Scan for the cell matching the given text and deliver its [X, Y] coordinate at center. 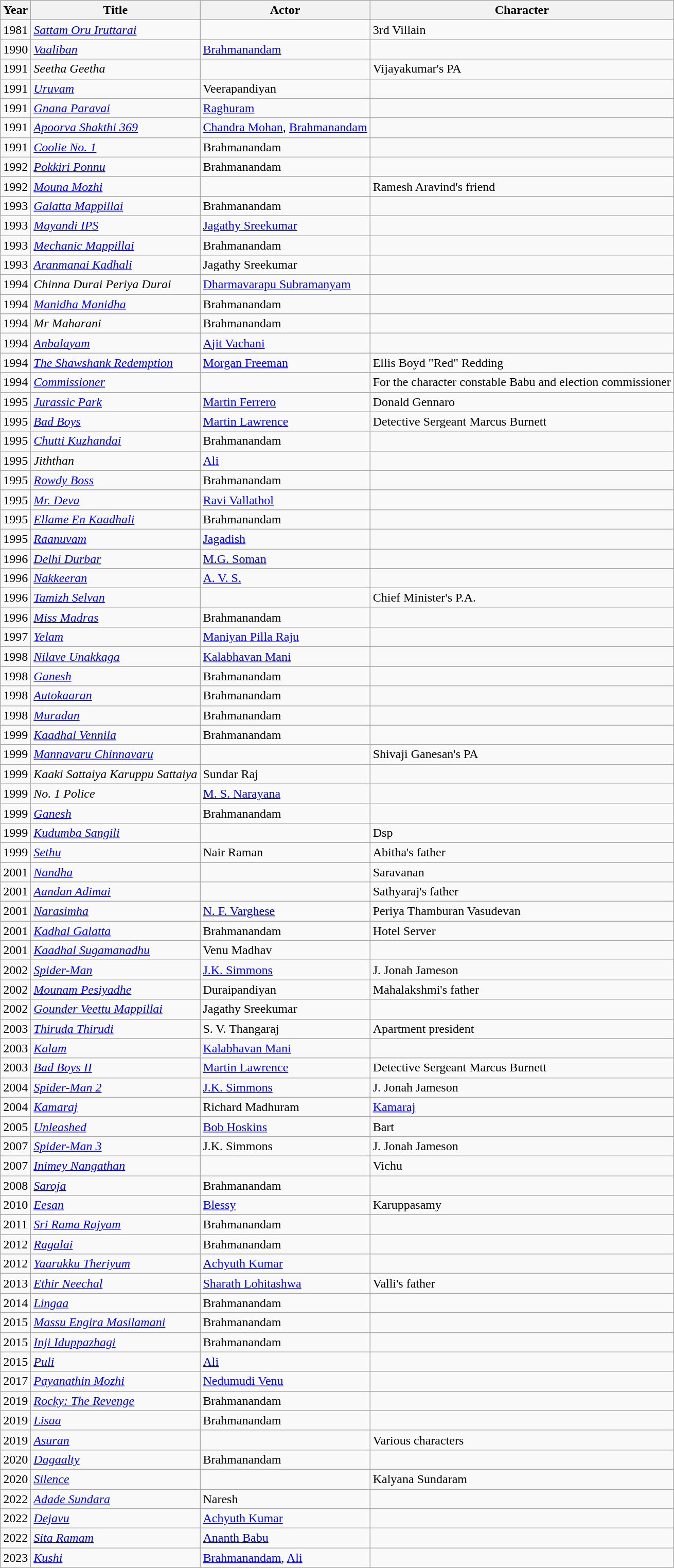
Kadhal Galatta [115, 931]
Unleashed [115, 1126]
Spider-Man 2 [115, 1087]
Autokaaran [115, 696]
Chandra Mohan, Brahmanandam [285, 128]
Muradan [115, 715]
Sundar Raj [285, 774]
2010 [15, 1205]
Kaadhal Vennila [115, 735]
Yaarukku Theriyum [115, 1264]
Morgan Freeman [285, 363]
Manidha Manidha [115, 304]
3rd Villain [522, 30]
2023 [15, 1558]
Massu Engira Masilamani [115, 1323]
Sattam Oru Iruttarai [115, 30]
Martin Ferrero [285, 402]
Dejavu [115, 1519]
Nilave Unakkaga [115, 657]
Inimey Nangathan [115, 1166]
Spider-Man 3 [115, 1146]
Mannavaru Chinnavaru [115, 754]
Sharath Lohitashwa [285, 1283]
Kalyana Sundaram [522, 1479]
Various characters [522, 1440]
2013 [15, 1283]
Naresh [285, 1499]
Anbalayam [115, 343]
Mayandi IPS [115, 225]
1990 [15, 49]
Hotel Server [522, 931]
M.G. Soman [285, 558]
Nair Raman [285, 852]
Eesan [115, 1205]
Ellis Boyd "Red" Redding [522, 363]
Title [115, 10]
Adade Sundara [115, 1499]
Valli's father [522, 1283]
2017 [15, 1381]
Chutti Kuzhandai [115, 441]
Nakkeeran [115, 578]
Brahmanandam, Ali [285, 1558]
Vijayakumar's PA [522, 69]
Mr Maharani [115, 324]
A. V. S. [285, 578]
Sethu [115, 852]
Dsp [522, 833]
Veerapandiyan [285, 89]
2014 [15, 1303]
S. V. Thangaraj [285, 1029]
Bad Boys [115, 421]
The Shawshank Redemption [115, 363]
Mounam Pesiyadhe [115, 990]
Payanathin Mozhi [115, 1381]
Aandan Adimai [115, 892]
Year [15, 10]
Raghuram [285, 108]
M. S. Narayana [285, 794]
Lisaa [115, 1420]
Chinna Durai Periya Durai [115, 285]
Thiruda Thirudi [115, 1029]
Puli [115, 1362]
Donald Gennaro [522, 402]
Nedumudi Venu [285, 1381]
1997 [15, 637]
Blessy [285, 1205]
Jurassic Park [115, 402]
Ananth Babu [285, 1538]
Apoorva Shakthi 369 [115, 128]
Miss Madras [115, 618]
Asuran [115, 1440]
Saravanan [522, 872]
Chief Minister's P.A. [522, 598]
Shivaji Ganesan's PA [522, 754]
Duraipandiyan [285, 990]
Ravi Vallathol [285, 500]
Sathyaraj's father [522, 892]
1981 [15, 30]
Spider-Man [115, 970]
Kaaki Sattaiya Karuppu Sattaiya [115, 774]
Kaadhal Sugamanadhu [115, 950]
Uruvam [115, 89]
Vichu [522, 1166]
Pokkiri Ponnu [115, 167]
Abitha's father [522, 852]
Nandha [115, 872]
Ajit Vachani [285, 343]
Delhi Durbar [115, 558]
For the character constable Babu and election commissioner [522, 382]
Kushi [115, 1558]
Vaaliban [115, 49]
Jiththan [115, 461]
Aranmanai Kadhali [115, 265]
Venu Madhav [285, 950]
Ragalai [115, 1244]
Jagadish [285, 539]
Narasimha [115, 911]
Apartment president [522, 1029]
Lingaa [115, 1303]
Bob Hoskins [285, 1126]
Ethir Neechal [115, 1283]
Silence [115, 1479]
Ramesh Aravind's friend [522, 186]
Dagaalty [115, 1459]
Raanuvam [115, 539]
2005 [15, 1126]
2011 [15, 1225]
Seetha Geetha [115, 69]
Mouna Mozhi [115, 186]
Character [522, 10]
Galatta Mappillai [115, 206]
Gnana Paravai [115, 108]
Dharmavarapu Subramanyam [285, 285]
Mr. Deva [115, 500]
Karuppasamy [522, 1205]
Inji Iduppazhagi [115, 1342]
Tamizh Selvan [115, 598]
Bart [522, 1126]
Richard Madhuram [285, 1107]
Sita Ramam [115, 1538]
Gounder Veettu Mappillai [115, 1009]
Sri Rama Rajyam [115, 1225]
Periya Thamburan Vasudevan [522, 911]
Mahalakshmi's father [522, 990]
Saroja [115, 1185]
Commissioner [115, 382]
Yelam [115, 637]
Kudumba Sangili [115, 833]
Rowdy Boss [115, 480]
Kalam [115, 1048]
2008 [15, 1185]
Maniyan Pilla Raju [285, 637]
Rocky: The Revenge [115, 1401]
Mechanic Mappillai [115, 245]
No. 1 Police [115, 794]
Ellame En Kaadhali [115, 519]
Coolie No. 1 [115, 147]
Actor [285, 10]
Bad Boys II [115, 1068]
N. F. Varghese [285, 911]
